Determine the [X, Y] coordinate at the center of the cell enclosing the given text.  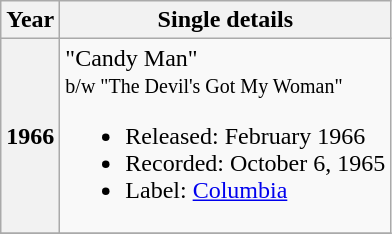
Single details [226, 20]
1966 [30, 136]
"Candy Man"b/w "The Devil's Got My Woman"Released: February 1966Recorded: October 6, 1965Label: Columbia [226, 136]
Year [30, 20]
